For the text-containing cell, return its midpoint in [X, Y] coordinate format. 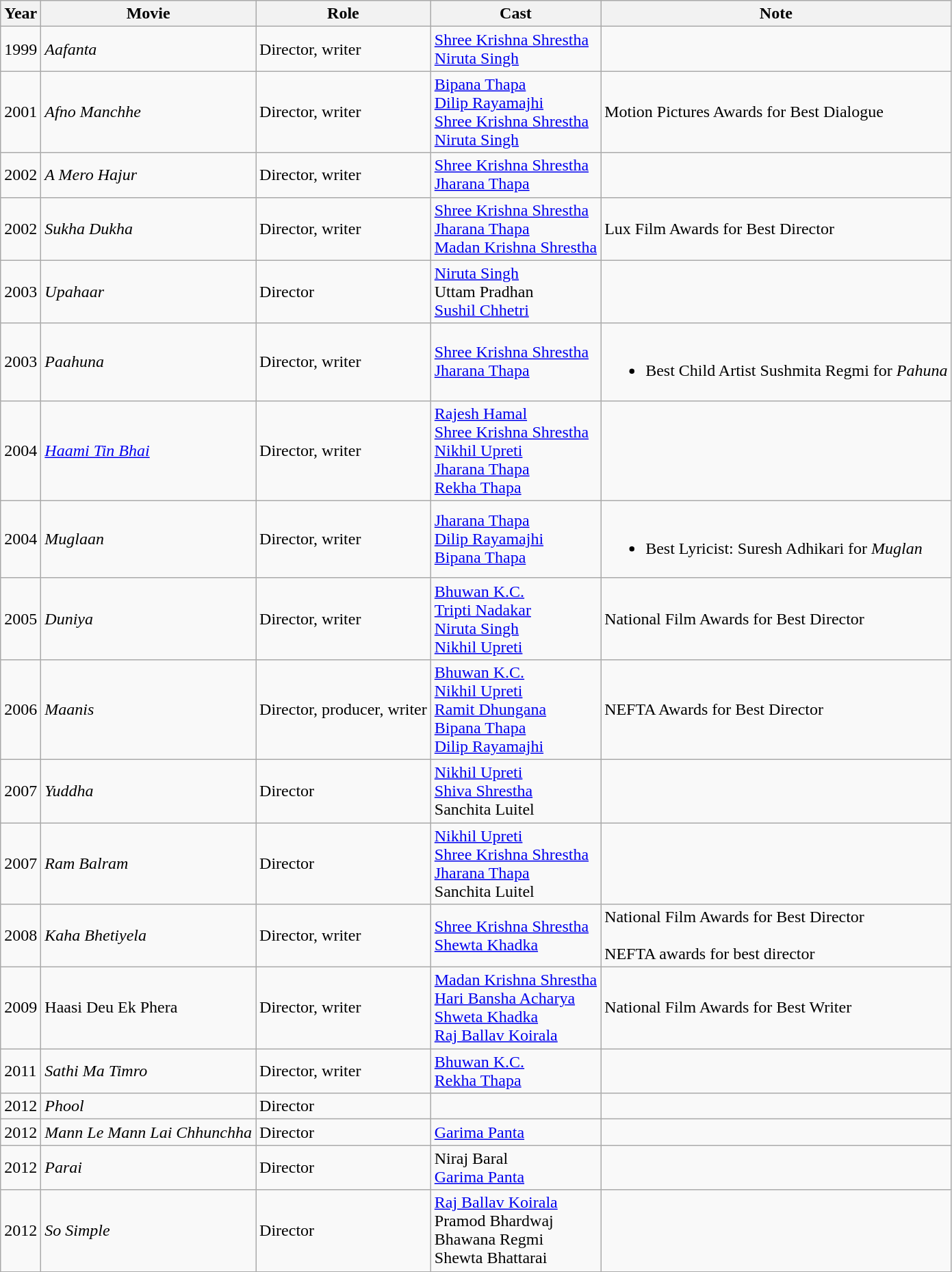
Nikhil UpretiShree Krishna ShresthaJharana ThapaSanchita Luitel [515, 864]
Shree Krishna ShresthaShewta Khadka [515, 936]
Muglaan [149, 539]
Lux Film Awards for Best Director [776, 229]
2008 [21, 936]
Paahuna [149, 361]
So Simple [149, 1231]
Note [776, 14]
National Film Awards for Best Writer [776, 1008]
Ram Balram [149, 864]
Shree Krishna ShresthaJharana ThapaMadan Krishna Shrestha [515, 229]
Jharana ThapaDilip RayamajhiBipana Thapa [515, 539]
Phool [149, 1106]
Sukha Dukha [149, 229]
Best Lyricist: Suresh Adhikari for Muglan [776, 539]
Bhuwan K.C.Nikhil UpretiRamit DhunganaBipana ThapaDilip Rayamajhi [515, 709]
Nikhil UpretiShiva ShresthaSanchita Luitel [515, 791]
National Film Awards for Best DirectorNEFTA awards for best director [776, 936]
Niraj BaralGarima Panta [515, 1168]
Bhuwan K.C.Rekha Thapa [515, 1071]
Yuddha [149, 791]
A Mero Hajur [149, 175]
Kaha Bhetiyela [149, 936]
Madan Krishna ShresthaHari Bansha AcharyaShweta KhadkaRaj Ballav Koirala [515, 1008]
Movie [149, 14]
Raj Ballav KoiralaPramod BhardwajBhawana RegmiShewta Bhattarai [515, 1231]
2009 [21, 1008]
Aafanta [149, 49]
National Film Awards for Best Director [776, 619]
Best Child Artist Sushmita Regmi for Pahuna [776, 361]
Year [21, 14]
Niruta SinghUttam PradhanSushil Chhetri [515, 292]
Sathi Ma Timro [149, 1071]
Rajesh HamalShree Krishna ShresthaNikhil UpretiJharana ThapaRekha Thapa [515, 450]
2001 [21, 112]
Afno Manchhe [149, 112]
Haami Tin Bhai [149, 450]
Role [344, 14]
2005 [21, 619]
Director, producer, writer [344, 709]
Upahaar [149, 292]
Cast [515, 14]
Shree Krishna ShresthaNiruta Singh [515, 49]
Mann Le Mann Lai Chhunchha [149, 1132]
2011 [21, 1071]
NEFTA Awards for Best Director [776, 709]
Bhuwan K.C.Tripti NadakarNiruta SinghNikhil Upreti [515, 619]
Haasi Deu Ek Phera [149, 1008]
Maanis [149, 709]
Parai [149, 1168]
2006 [21, 709]
Motion Pictures Awards for Best Dialogue [776, 112]
Duniya [149, 619]
Bipana ThapaDilip RayamajhiShree Krishna ShresthaNiruta Singh [515, 112]
Garima Panta [515, 1132]
1999 [21, 49]
